Return the [x, y] coordinate for the center point of the cell that contains the specified text.  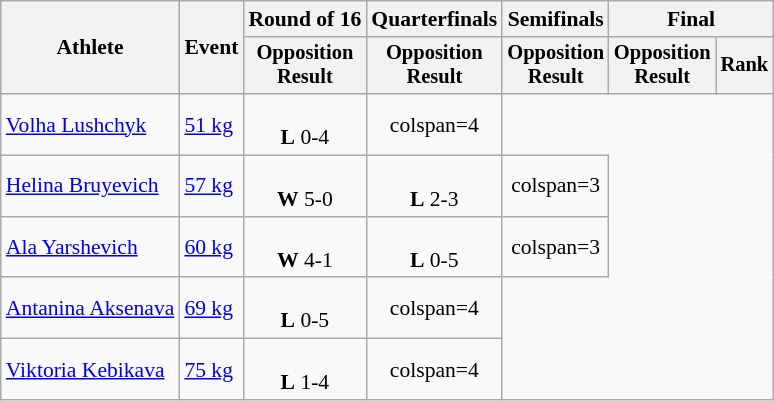
Athlete [90, 48]
Quarterfinals [434, 19]
Antanina Aksenava [90, 308]
W 4-1 [304, 248]
Final [691, 19]
Helina Bruyevich [90, 186]
Rank [745, 66]
60 kg [211, 248]
Volha Lushchyk [90, 124]
L 1-4 [304, 370]
L 0-4 [304, 124]
Viktoria Kebikava [90, 370]
Semifinals [556, 19]
57 kg [211, 186]
Ala Yarshevich [90, 248]
51 kg [211, 124]
L 2-3 [434, 186]
69 kg [211, 308]
75 kg [211, 370]
W 5-0 [304, 186]
Event [211, 48]
Round of 16 [304, 19]
